For the text-containing cell, return its midpoint in (X, Y) coordinate format. 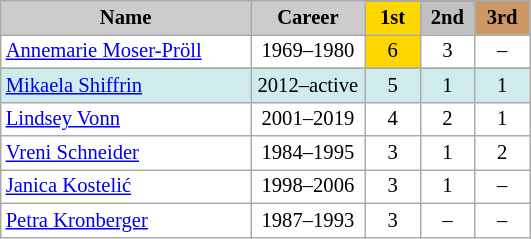
1984–1995 (308, 153)
2001–2019 (308, 119)
3rd (502, 17)
4 (392, 119)
6 (392, 51)
5 (392, 85)
2012–active (308, 85)
Vreni Schneider (126, 153)
1998–2006 (308, 186)
Mikaela Shiffrin (126, 85)
2nd (448, 17)
1987–1993 (308, 220)
Career (308, 17)
1st (392, 17)
Petra Kronberger (126, 220)
Name (126, 17)
1969–1980 (308, 51)
Annemarie Moser-Pröll (126, 51)
Lindsey Vonn (126, 119)
Janica Kostelić (126, 186)
